For the text-containing cell, return its midpoint in [x, y] coordinate format. 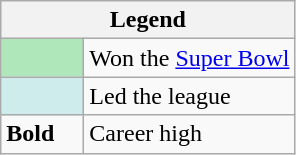
Led the league [190, 96]
Legend [148, 20]
Career high [190, 134]
Bold [42, 134]
Won the Super Bowl [190, 58]
